Find where the given text appears and provide that cell's center as (x, y) coordinate. 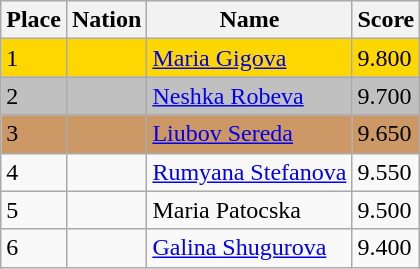
1 (34, 58)
9.700 (386, 96)
Name (250, 20)
Maria Gigova (250, 58)
9.650 (386, 134)
9.500 (386, 210)
6 (34, 248)
Galina Shugurova (250, 248)
4 (34, 172)
2 (34, 96)
Nation (106, 20)
9.800 (386, 58)
9.550 (386, 172)
9.400 (386, 248)
Score (386, 20)
Rumyana Stefanova (250, 172)
Maria Patocska (250, 210)
Place (34, 20)
Liubov Sereda (250, 134)
Neshka Robeva (250, 96)
3 (34, 134)
5 (34, 210)
